Find where the given text appears and provide that cell's center as (X, Y) coordinate. 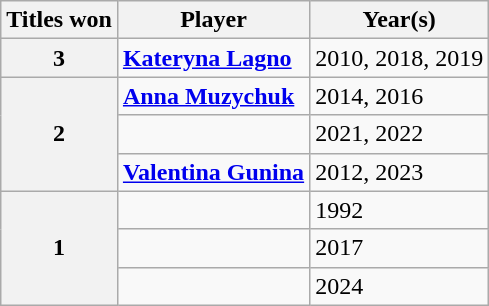
1 (60, 248)
2014, 2016 (400, 96)
Titles won (60, 20)
2010, 2018, 2019 (400, 58)
Valentina Gunina (213, 172)
2024 (400, 286)
2021, 2022 (400, 134)
2017 (400, 248)
1992 (400, 210)
Player (213, 20)
Kateryna Lagno (213, 58)
3 (60, 58)
Anna Muzychuk (213, 96)
Year(s) (400, 20)
2012, 2023 (400, 172)
2 (60, 134)
